From the cell containing the given text, extract its center point as [X, Y] coordinate. 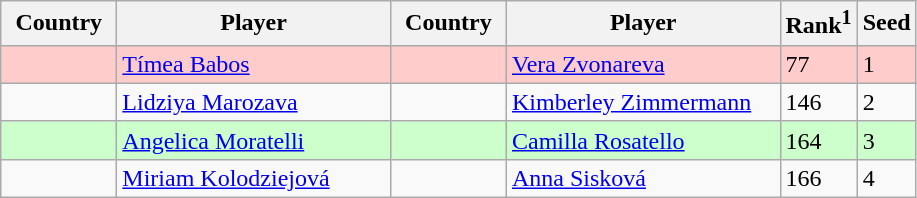
1 [886, 64]
Miriam Kolodziejová [254, 178]
Camilla Rosatello [643, 140]
2 [886, 102]
Seed [886, 24]
Lidziya Marozava [254, 102]
Angelica Moratelli [254, 140]
77 [818, 64]
4 [886, 178]
Anna Sisková [643, 178]
Tímea Babos [254, 64]
3 [886, 140]
146 [818, 102]
166 [818, 178]
164 [818, 140]
Vera Zvonareva [643, 64]
Rank1 [818, 24]
Kimberley Zimmermann [643, 102]
